Detect which cell encompasses the target text, then output its [x, y] center coordinate. 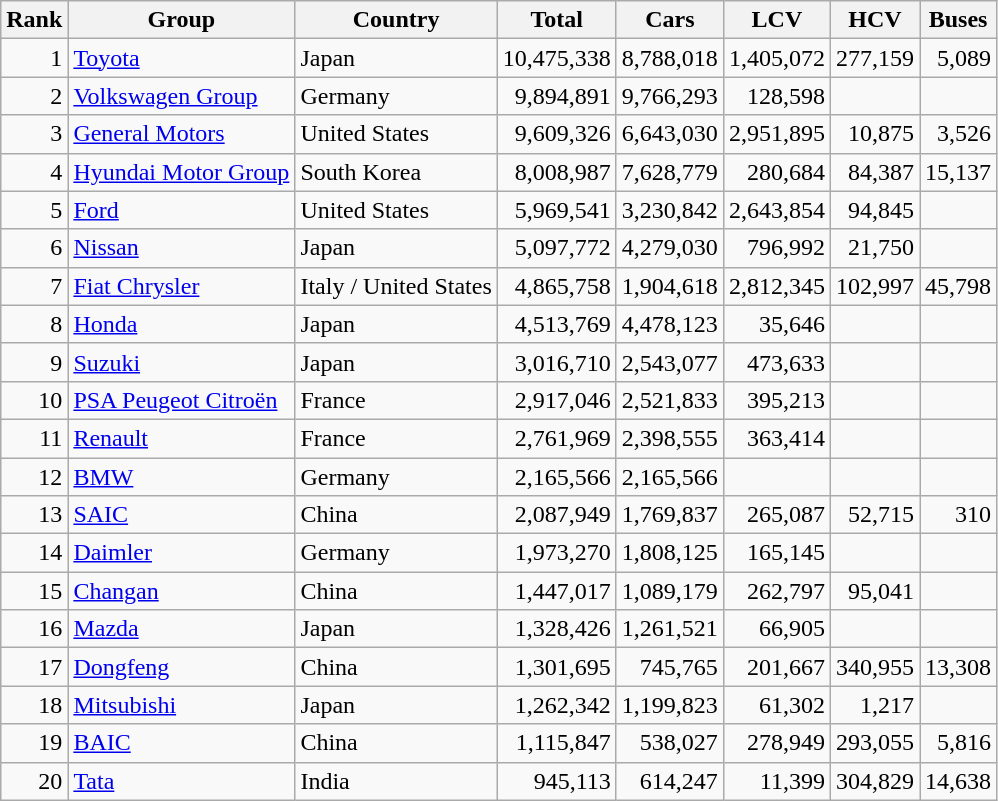
1,301,695 [556, 667]
17 [34, 667]
4,513,769 [556, 324]
1,808,125 [670, 553]
4,279,030 [670, 248]
9,894,891 [556, 96]
3,016,710 [556, 362]
HCV [874, 20]
5,816 [958, 743]
1,089,179 [670, 591]
538,027 [670, 743]
165,145 [776, 553]
9,766,293 [670, 96]
84,387 [874, 172]
19 [34, 743]
General Motors [182, 134]
Italy / United States [396, 286]
614,247 [670, 781]
BMW [182, 477]
LCV [776, 20]
6 [34, 248]
Group [182, 20]
1 [34, 58]
7,628,779 [670, 172]
BAIC [182, 743]
Country [396, 20]
9 [34, 362]
5 [34, 210]
5,089 [958, 58]
2 [34, 96]
1,405,072 [776, 58]
21,750 [874, 248]
8,008,987 [556, 172]
8 [34, 324]
1,973,270 [556, 553]
10 [34, 400]
11,399 [776, 781]
Changan [182, 591]
277,159 [874, 58]
395,213 [776, 400]
Rank [34, 20]
280,684 [776, 172]
Hyundai Motor Group [182, 172]
2,087,949 [556, 515]
1,115,847 [556, 743]
293,055 [874, 743]
4,478,123 [670, 324]
1,904,618 [670, 286]
102,997 [874, 286]
796,992 [776, 248]
1,328,426 [556, 629]
South Korea [396, 172]
61,302 [776, 705]
14,638 [958, 781]
45,798 [958, 286]
3 [34, 134]
3,526 [958, 134]
India [396, 781]
2,398,555 [670, 438]
15 [34, 591]
1,447,017 [556, 591]
2,761,969 [556, 438]
95,041 [874, 591]
12 [34, 477]
66,905 [776, 629]
94,845 [874, 210]
Fiat Chrysler [182, 286]
Toyota [182, 58]
262,797 [776, 591]
13,308 [958, 667]
6,643,030 [670, 134]
Honda [182, 324]
Buses [958, 20]
Volkswagen Group [182, 96]
363,414 [776, 438]
5,097,772 [556, 248]
2,812,345 [776, 286]
8,788,018 [670, 58]
Nissan [182, 248]
1,199,823 [670, 705]
13 [34, 515]
2,543,077 [670, 362]
265,087 [776, 515]
Cars [670, 20]
18 [34, 705]
Dongfeng [182, 667]
2,643,854 [776, 210]
16 [34, 629]
15,137 [958, 172]
1,769,837 [670, 515]
4 [34, 172]
Tata [182, 781]
7 [34, 286]
11 [34, 438]
Total [556, 20]
2,917,046 [556, 400]
Renault [182, 438]
9,609,326 [556, 134]
2,521,833 [670, 400]
3,230,842 [670, 210]
1,217 [874, 705]
128,598 [776, 96]
5,969,541 [556, 210]
745,765 [670, 667]
Mazda [182, 629]
2,951,895 [776, 134]
Daimler [182, 553]
4,865,758 [556, 286]
Ford [182, 210]
473,633 [776, 362]
SAIC [182, 515]
945,113 [556, 781]
310 [958, 515]
201,667 [776, 667]
Mitsubishi [182, 705]
10,475,338 [556, 58]
35,646 [776, 324]
20 [34, 781]
10,875 [874, 134]
PSA Peugeot Citroën [182, 400]
52,715 [874, 515]
14 [34, 553]
Suzuki [182, 362]
278,949 [776, 743]
340,955 [874, 667]
1,261,521 [670, 629]
304,829 [874, 781]
1,262,342 [556, 705]
